Locate the cell with the specified text and output its (X, Y) center coordinate. 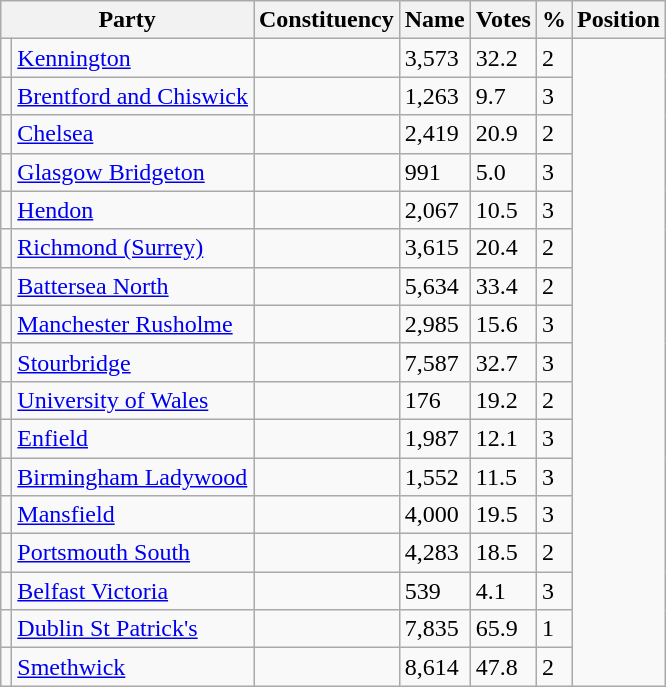
176 (434, 400)
University of Wales (133, 400)
Enfield (133, 438)
5.0 (503, 172)
Mansfield (133, 515)
3,615 (434, 248)
10.5 (503, 210)
Votes (503, 20)
47.8 (503, 667)
4.1 (503, 591)
32.7 (503, 362)
1,552 (434, 477)
Belfast Victoria (133, 591)
11.5 (503, 477)
65.9 (503, 629)
Brentford and Chiswick (133, 96)
Portsmouth South (133, 553)
Manchester Rusholme (133, 324)
% (554, 20)
Smethwick (133, 667)
19.5 (503, 515)
1 (554, 629)
7,587 (434, 362)
Stourbridge (133, 362)
Battersea North (133, 286)
2,985 (434, 324)
8,614 (434, 667)
Position (619, 20)
Party (128, 20)
18.5 (503, 553)
3,573 (434, 58)
33.4 (503, 286)
Richmond (Surrey) (133, 248)
2,419 (434, 134)
Kennington (133, 58)
539 (434, 591)
Glasgow Bridgeton (133, 172)
7,835 (434, 629)
2,067 (434, 210)
20.9 (503, 134)
5,634 (434, 286)
32.2 (503, 58)
19.2 (503, 400)
12.1 (503, 438)
Chelsea (133, 134)
15.6 (503, 324)
991 (434, 172)
Constituency (327, 20)
4,283 (434, 553)
9.7 (503, 96)
1,263 (434, 96)
1,987 (434, 438)
20.4 (503, 248)
Hendon (133, 210)
4,000 (434, 515)
Dublin St Patrick's (133, 629)
Name (434, 20)
Birmingham Ladywood (133, 477)
